Extract the [x, y] coordinate from the center of the cell holding the provided text.  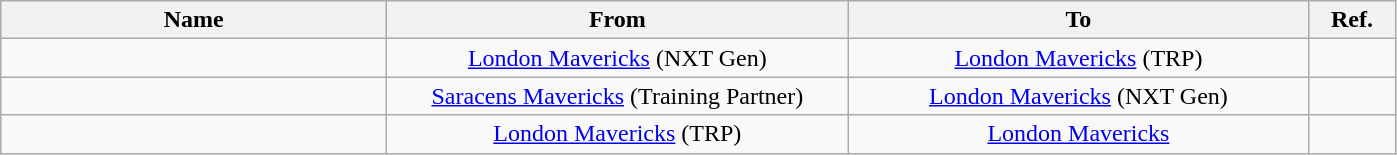
From [618, 20]
Name [194, 20]
Ref. [1352, 20]
To [1078, 20]
Saracens Mavericks (Training Partner) [618, 96]
London Mavericks [1078, 134]
